Return the [X, Y] coordinate for the center point of the cell that contains the specified text.  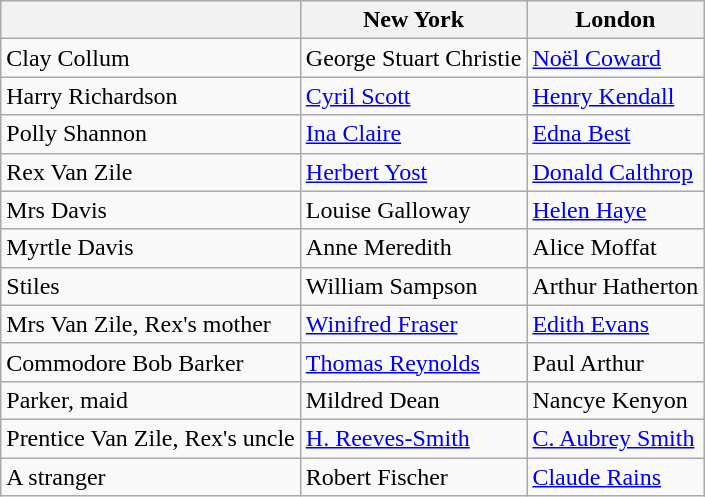
Cyril Scott [414, 96]
Mrs Van Zile, Rex's mother [151, 324]
Commodore Bob Barker [151, 362]
Arthur Hatherton [616, 286]
Henry Kendall [616, 96]
Myrtle Davis [151, 248]
Herbert Yost [414, 172]
Louise Galloway [414, 210]
Polly Shannon [151, 134]
Edith Evans [616, 324]
Winifred Fraser [414, 324]
Parker, maid [151, 400]
George Stuart Christie [414, 58]
William Sampson [414, 286]
Claude Rains [616, 477]
Paul Arthur [616, 362]
Alice Moffat [616, 248]
Anne Meredith [414, 248]
C. Aubrey Smith [616, 438]
Harry Richardson [151, 96]
Noël Coward [616, 58]
Robert Fischer [414, 477]
Edna Best [616, 134]
Mildred Dean [414, 400]
Ina Claire [414, 134]
Clay Collum [151, 58]
Mrs Davis [151, 210]
New York [414, 20]
Nancye Kenyon [616, 400]
H. Reeves-Smith [414, 438]
Donald Calthrop [616, 172]
Rex Van Zile [151, 172]
Thomas Reynolds [414, 362]
Stiles [151, 286]
London [616, 20]
Helen Haye [616, 210]
Prentice Van Zile, Rex's uncle [151, 438]
A stranger [151, 477]
